From the cell containing the given text, extract its center point as (x, y) coordinate. 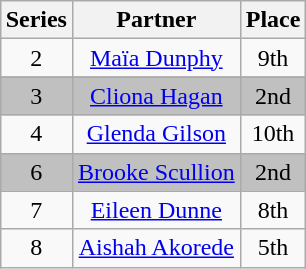
8 (36, 248)
Series (36, 20)
Glenda Gilson (156, 134)
6 (36, 172)
5th (273, 248)
7 (36, 210)
Partner (156, 20)
2 (36, 58)
Aishah Akorede (156, 248)
9th (273, 58)
3 (36, 96)
8th (273, 210)
Place (273, 20)
10th (273, 134)
Eileen Dunne (156, 210)
Maïa Dunphy (156, 58)
4 (36, 134)
Brooke Scullion (156, 172)
Cliona Hagan (156, 96)
